Detect which cell encompasses the target text, then output its [X, Y] center coordinate. 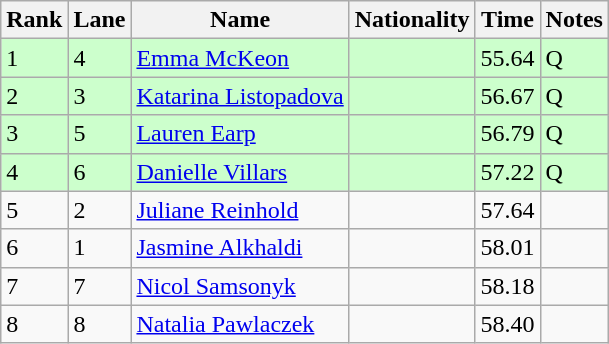
Katarina Listopadova [240, 96]
Time [508, 20]
Nationality [412, 20]
Emma McKeon [240, 58]
55.64 [508, 58]
56.67 [508, 96]
Jasmine Alkhaldi [240, 248]
Natalia Pawlaczek [240, 324]
57.22 [508, 172]
Juliane Reinhold [240, 210]
Danielle Villars [240, 172]
56.79 [508, 134]
57.64 [508, 210]
Lauren Earp [240, 134]
Name [240, 20]
58.01 [508, 248]
Nicol Samsonyk [240, 286]
Lane [100, 20]
58.18 [508, 286]
Notes [574, 20]
58.40 [508, 324]
Rank [34, 20]
